Locate the cell with the specified text and output its [X, Y] center coordinate. 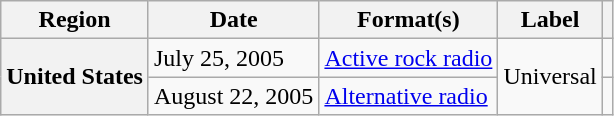
Date [233, 20]
Format(s) [408, 20]
Active rock radio [408, 58]
Label [550, 20]
August 22, 2005 [233, 96]
Region [75, 20]
July 25, 2005 [233, 58]
United States [75, 77]
Universal [550, 77]
Alternative radio [408, 96]
